Determine the (x, y) coordinate at the center of the cell enclosing the given text.  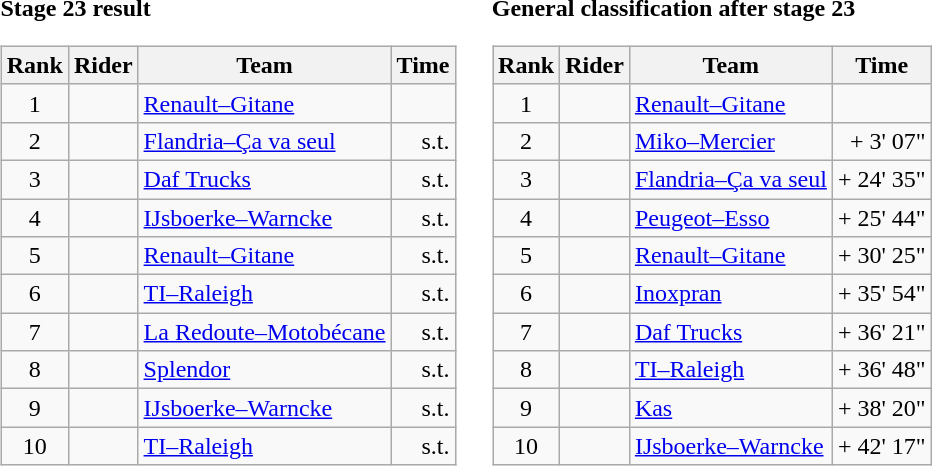
+ 38' 20" (882, 408)
+ 35' 54" (882, 294)
+ 42' 17" (882, 446)
+ 36' 21" (882, 332)
Miko–Mercier (730, 141)
+ 36' 48" (882, 370)
+ 24' 35" (882, 179)
La Redoute–Motobécane (264, 332)
Inoxpran (730, 294)
+ 30' 25" (882, 256)
Kas (730, 408)
Peugeot–Esso (730, 217)
Splendor (264, 370)
+ 25' 44" (882, 217)
+ 3' 07" (882, 141)
